Return [x, y] of the center of cell containing provided text 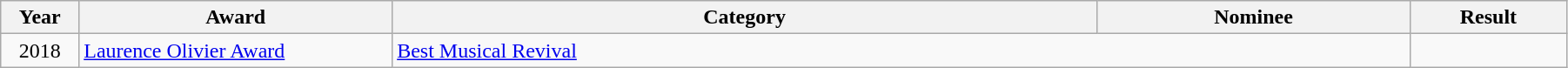
Category [745, 17]
Award [236, 17]
Nominee [1254, 17]
2018 [40, 51]
Year [40, 17]
Result [1488, 17]
Best Musical Revival [901, 51]
Laurence Olivier Award [236, 51]
